Capture the cell that displays the provided text and extract its [x, y] central coordinate. 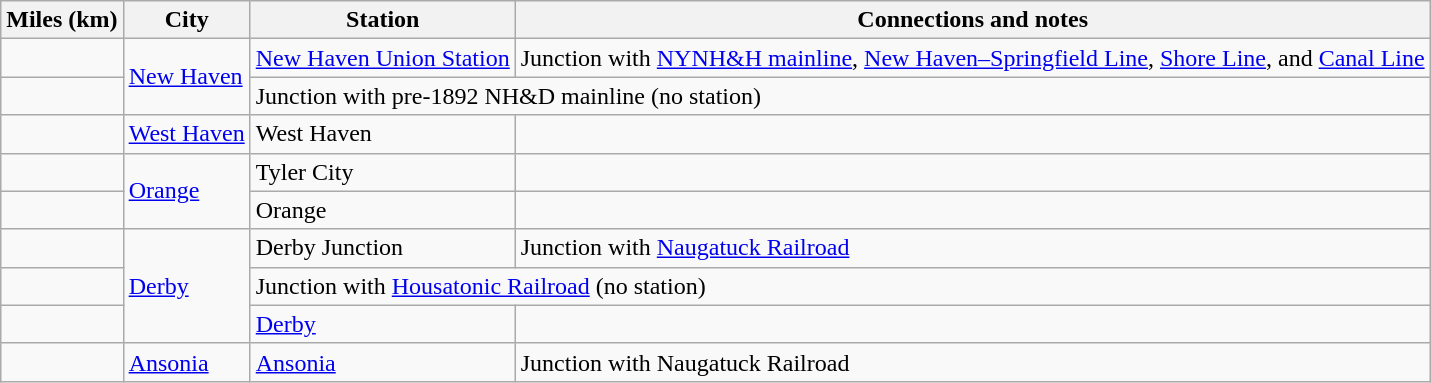
New Haven Union Station [382, 58]
Tyler City [382, 172]
City [186, 20]
Station [382, 20]
New Haven [186, 77]
Miles (km) [62, 20]
Connections and notes [972, 20]
Junction with NYNH&H mainline, New Haven–Springfield Line, Shore Line, and Canal Line [972, 58]
Derby Junction [382, 248]
Junction with Housatonic Railroad (no station) [840, 286]
Junction with pre-1892 NH&D mainline (no station) [840, 96]
